Extract the (x, y) coordinate from the center of the cell holding the provided text.  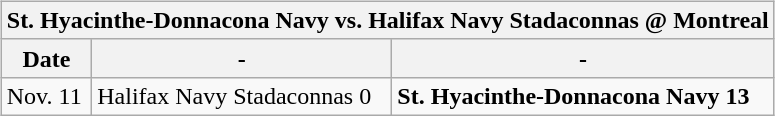
St. Hyacinthe-Donnacona Navy 13 (583, 96)
Nov. 11 (46, 96)
Halifax Navy Stadaconnas 0 (242, 96)
St. Hyacinthe-Donnacona Navy vs. Halifax Navy Stadaconnas @ Montreal (388, 20)
Date (46, 58)
